Detect which cell encompasses the target text, then output its (X, Y) center coordinate. 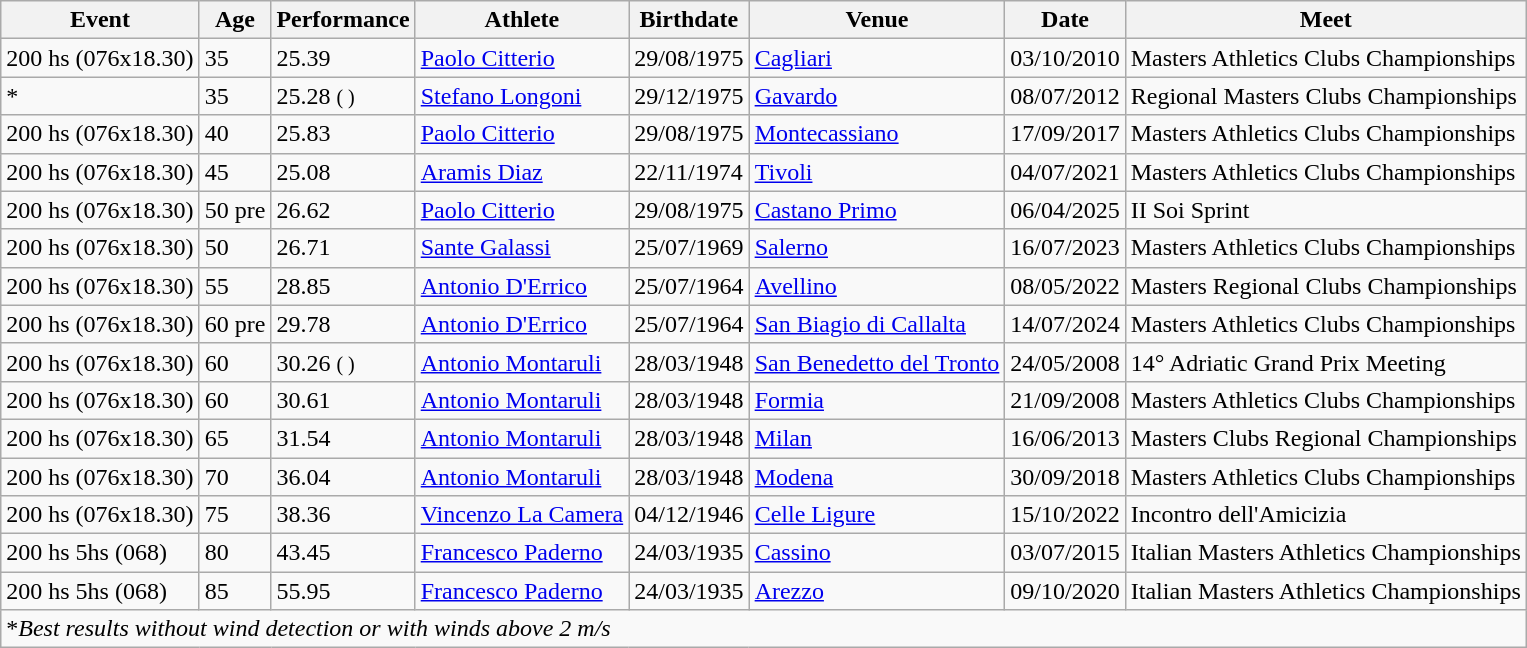
Meet (1326, 20)
Regional Masters Clubs Championships (1326, 96)
San Benedetto del Tronto (877, 362)
Arezzo (877, 591)
Milan (877, 438)
30.61 (343, 400)
26.71 (343, 248)
Performance (343, 20)
40 (235, 134)
25/07/1969 (689, 248)
Age (235, 20)
Stefano Longoni (522, 96)
29.78 (343, 324)
14° Adriatic Grand Prix Meeting (1326, 362)
Montecassiano (877, 134)
65 (235, 438)
Avellino (877, 286)
43.45 (343, 553)
06/04/2025 (1065, 210)
45 (235, 172)
25.08 (343, 172)
San Biagio di Callalta (877, 324)
55.95 (343, 591)
Aramis Diaz (522, 172)
30/09/2018 (1065, 477)
04/12/1946 (689, 515)
50 pre (235, 210)
31.54 (343, 438)
17/09/2017 (1065, 134)
Vincenzo La Camera (522, 515)
36.04 (343, 477)
Cassino (877, 553)
Venue (877, 20)
16/06/2013 (1065, 438)
*Best results without wind detection or with winds above 2 m/s (764, 629)
03/07/2015 (1065, 553)
08/05/2022 (1065, 286)
15/10/2022 (1065, 515)
II Soi Sprint (1326, 210)
38.36 (343, 515)
26.62 (343, 210)
Masters Regional Clubs Championships (1326, 286)
25.39 (343, 58)
16/07/2023 (1065, 248)
Cagliari (877, 58)
Modena (877, 477)
24/05/2008 (1065, 362)
Gavardo (877, 96)
Birthdate (689, 20)
Athlete (522, 20)
80 (235, 553)
Sante Galassi (522, 248)
Event (100, 20)
30.26 ( ) (343, 362)
Castano Primo (877, 210)
25.28 ( ) (343, 96)
Celle Ligure (877, 515)
28.85 (343, 286)
Date (1065, 20)
14/07/2024 (1065, 324)
50 (235, 248)
60 pre (235, 324)
70 (235, 477)
08/07/2012 (1065, 96)
22/11/1974 (689, 172)
21/09/2008 (1065, 400)
Masters Clubs Regional Championships (1326, 438)
09/10/2020 (1065, 591)
04/07/2021 (1065, 172)
Tivoli (877, 172)
85 (235, 591)
55 (235, 286)
Incontro dell'Amicizia (1326, 515)
25.83 (343, 134)
Salerno (877, 248)
03/10/2010 (1065, 58)
* (100, 96)
75 (235, 515)
Formia (877, 400)
29/12/1975 (689, 96)
